Locate the cell with the specified text and output its (X, Y) center coordinate. 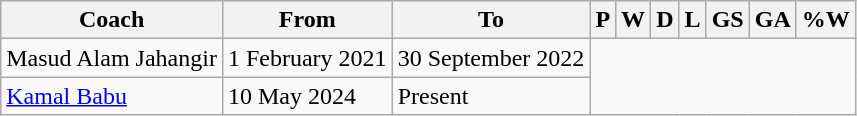
Coach (112, 20)
Present (491, 96)
Kamal Babu (112, 96)
Masud Alam Jahangir (112, 58)
GS (728, 20)
GA (772, 20)
From (307, 20)
30 September 2022 (491, 58)
D (665, 20)
1 February 2021 (307, 58)
To (491, 20)
P (603, 20)
10 May 2024 (307, 96)
W (634, 20)
L (692, 20)
%W (826, 20)
